Output the [x, y] coordinate of the center of the cell containing the given text.  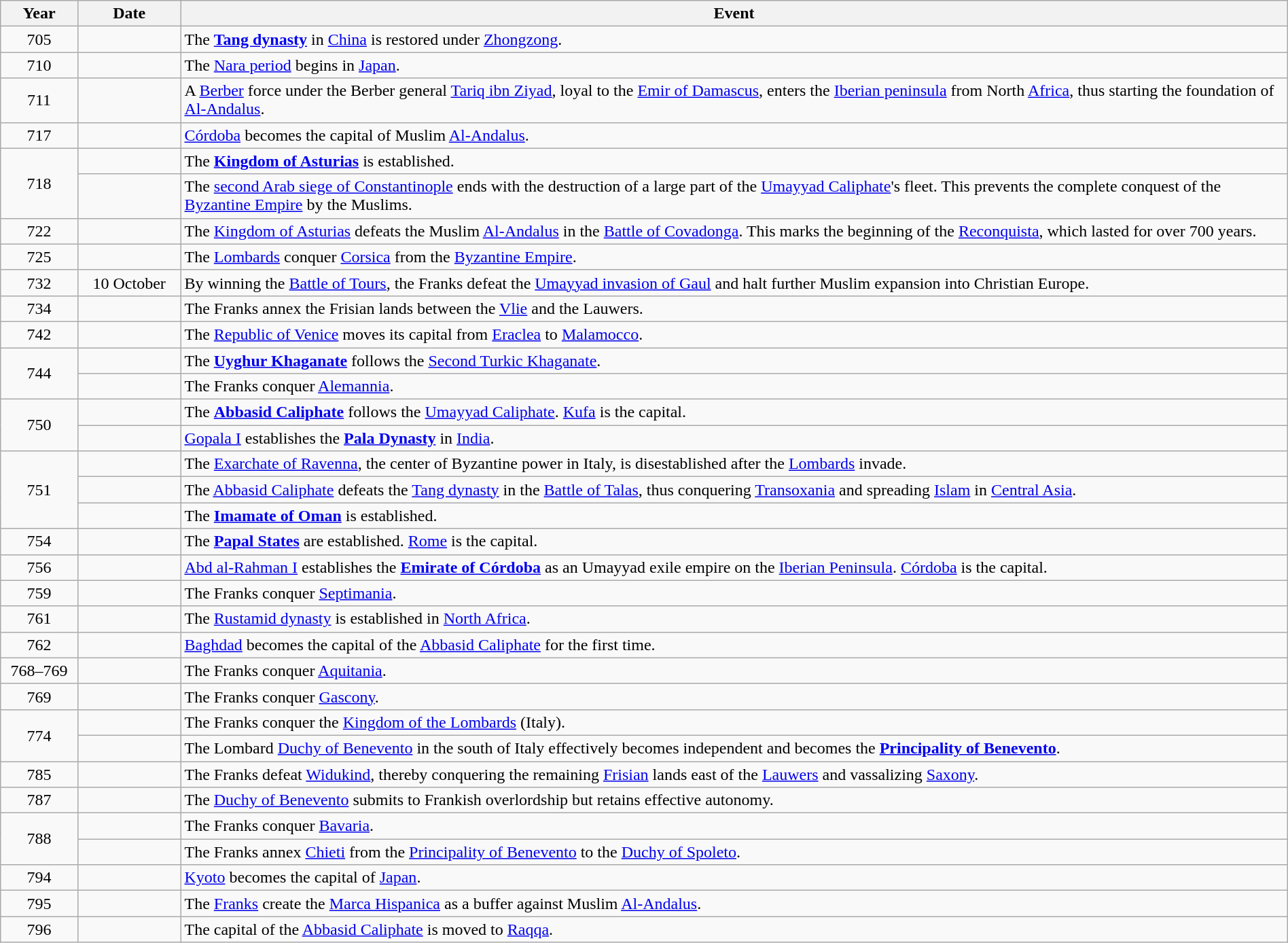
The Uyghur Khaganate follows the Second Turkic Khaganate. [734, 361]
The Tang dynasty in China is restored under Zhongzong. [734, 39]
The Franks conquer Aquitania. [734, 671]
725 [39, 257]
10 October [129, 283]
The Franks annex the Frisian lands between the Vlie and the Lauwers. [734, 308]
The Lombard Duchy of Benevento in the south of Italy effectively becomes independent and becomes the Principality of Benevento. [734, 748]
By winning the Battle of Tours, the Franks defeat the Umayyad invasion of Gaul and halt further Muslim expansion into Christian Europe. [734, 283]
774 [39, 735]
Year [39, 14]
722 [39, 231]
751 [39, 490]
787 [39, 800]
The Franks conquer the Kingdom of the Lombards (Italy). [734, 722]
Event [734, 14]
762 [39, 645]
The Papal States are established. Rome is the capital. [734, 541]
The Abbasid Caliphate defeats the Tang dynasty in the Battle of Talas, thus conquering Transoxania and spreading Islam in Central Asia. [734, 490]
The Franks conquer Alemannia. [734, 387]
Córdoba becomes the capital of Muslim Al-Andalus. [734, 135]
The Abbasid Caliphate follows the Umayyad Caliphate. Kufa is the capital. [734, 412]
788 [39, 839]
796 [39, 929]
761 [39, 619]
The Franks conquer Bavaria. [734, 826]
732 [39, 283]
The Nara period begins in Japan. [734, 65]
769 [39, 696]
750 [39, 425]
The Kingdom of Asturias is established. [734, 161]
710 [39, 65]
711 [39, 101]
705 [39, 39]
The Franks defeat Widukind, thereby conquering the remaining Frisian lands east of the Lauwers and vassalizing Saxony. [734, 774]
Gopala I establishes the Pala Dynasty in India. [734, 438]
Kyoto becomes the capital of Japan. [734, 878]
The Republic of Venice moves its capital from Eraclea to Malamocco. [734, 334]
717 [39, 135]
795 [39, 904]
The Exarchate of Ravenna, the center of Byzantine power in Italy, is disestablished after the Lombards invade. [734, 464]
The Rustamid dynasty is established in North Africa. [734, 619]
The Franks conquer Gascony. [734, 696]
754 [39, 541]
The Lombards conquer Corsica from the Byzantine Empire. [734, 257]
Abd al-Rahman I establishes the Emirate of Córdoba as an Umayyad exile empire on the Iberian Peninsula. Córdoba is the capital. [734, 567]
Baghdad becomes the capital of the Abbasid Caliphate for the first time. [734, 645]
744 [39, 374]
The capital of the Abbasid Caliphate is moved to Raqqa. [734, 929]
756 [39, 567]
785 [39, 774]
718 [39, 183]
759 [39, 593]
Date [129, 14]
734 [39, 308]
The Franks annex Chieti from the Principality of Benevento to the Duchy of Spoleto. [734, 852]
742 [39, 334]
The Duchy of Benevento submits to Frankish overlordship but retains effective autonomy. [734, 800]
The Imamate of Oman is established. [734, 516]
The Franks create the Marca Hispanica as a buffer against Muslim Al-Andalus. [734, 904]
768–769 [39, 671]
The Franks conquer Septimania. [734, 593]
794 [39, 878]
